Output the (x, y) coordinate of the center of the cell containing the given text.  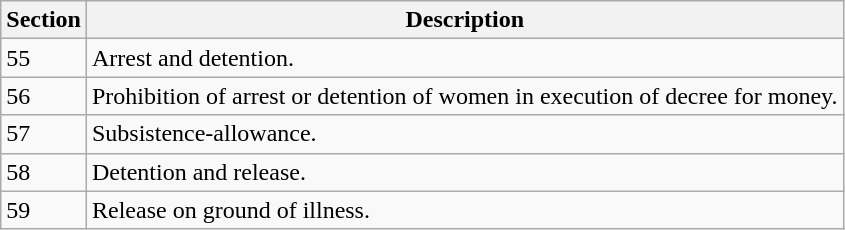
58 (44, 172)
55 (44, 58)
57 (44, 134)
56 (44, 96)
Section (44, 20)
Arrest and detention. (464, 58)
59 (44, 210)
Description (464, 20)
Detention and release. (464, 172)
Release on ground of illness. (464, 210)
Subsistence-allowance. (464, 134)
Prohibition of arrest or detention of women in execution of decree for money. (464, 96)
